Determine the [X, Y] coordinate at the center of the cell enclosing the given text.  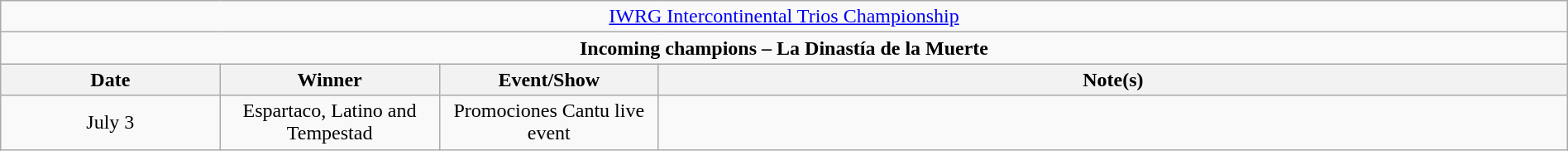
Promociones Cantu live event [549, 123]
Winner [329, 80]
Incoming champions – La Dinastía de la Muerte [784, 48]
Note(s) [1113, 80]
Event/Show [549, 80]
IWRG Intercontinental Trios Championship [784, 17]
Date [111, 80]
July 3 [111, 123]
Espartaco, Latino and Tempestad [329, 123]
